From the cell containing the given text, extract its center point as [X, Y] coordinate. 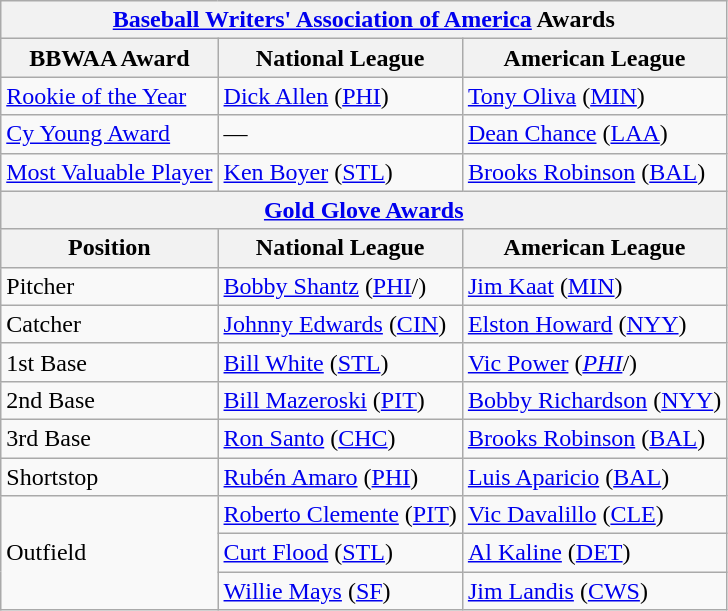
Willie Mays (SF) [340, 591]
Jim Kaat (MIN) [594, 286]
Curt Flood (STL) [340, 553]
Shortstop [110, 477]
Baseball Writers' Association of America Awards [364, 20]
Catcher [110, 324]
Ken Boyer (STL) [340, 172]
Jim Landis (CWS) [594, 591]
Pitcher [110, 286]
— [340, 134]
Roberto Clemente (PIT) [340, 515]
Dean Chance (LAA) [594, 134]
2nd Base [110, 400]
Ron Santo (CHC) [340, 438]
Cy Young Award [110, 134]
BBWAA Award [110, 58]
Bill White (STL) [340, 362]
Bobby Shantz (PHI/) [340, 286]
Vic Power (PHI/) [594, 362]
Dick Allen (PHI) [340, 96]
Vic Davalillo (CLE) [594, 515]
Bill Mazeroski (PIT) [340, 400]
Rubén Amaro (PHI) [340, 477]
Outfield [110, 553]
Tony Oliva (MIN) [594, 96]
Luis Aparicio (BAL) [594, 477]
3rd Base [110, 438]
Elston Howard (NYY) [594, 324]
Position [110, 248]
Johnny Edwards (CIN) [340, 324]
Rookie of the Year [110, 96]
1st Base [110, 362]
Gold Glove Awards [364, 210]
Bobby Richardson (NYY) [594, 400]
Most Valuable Player [110, 172]
Al Kaline (DET) [594, 553]
